Provide the [X, Y] coordinate of the cell's center where the given text is located.  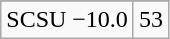
53 [150, 20]
SCSU −10.0 [68, 20]
